Provide the [X, Y] coordinate of the cell's center where the given text is located.  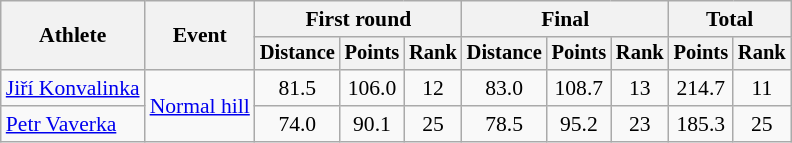
Petr Vaverka [73, 124]
12 [433, 88]
108.7 [579, 88]
78.5 [504, 124]
Event [200, 36]
Total [730, 19]
Final [566, 19]
23 [640, 124]
81.5 [298, 88]
First round [358, 19]
74.0 [298, 124]
185.3 [701, 124]
95.2 [579, 124]
Normal hill [200, 106]
83.0 [504, 88]
Athlete [73, 36]
13 [640, 88]
214.7 [701, 88]
90.1 [372, 124]
11 [762, 88]
106.0 [372, 88]
Jiří Konvalinka [73, 88]
